Determine the (x, y) coordinate at the center of the cell enclosing the given text.  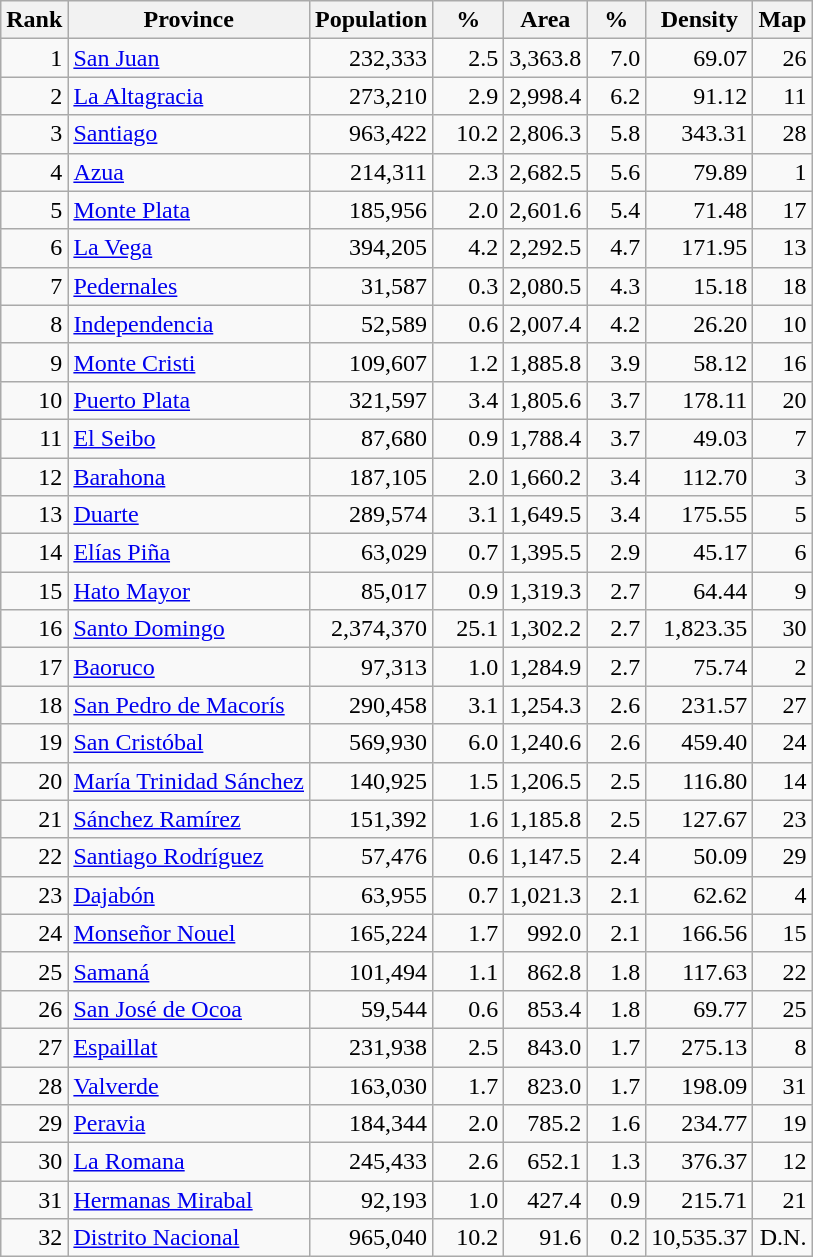
Puerto Plata (189, 400)
2,682.5 (546, 172)
184,344 (372, 1124)
Province (189, 20)
La Altagracia (189, 96)
2,080.5 (546, 286)
59,544 (372, 1009)
San Cristóbal (189, 743)
32 (34, 1238)
1.3 (616, 1162)
175.55 (700, 515)
109,607 (372, 362)
2,007.4 (546, 324)
1,823.35 (700, 629)
Azua (189, 172)
79.89 (700, 172)
232,333 (372, 58)
4.3 (616, 286)
823.0 (546, 1085)
1,284.9 (546, 667)
1,660.2 (546, 477)
62.62 (700, 895)
Area (546, 20)
2.3 (468, 172)
127.67 (700, 819)
116.80 (700, 781)
245,433 (372, 1162)
2,292.5 (546, 248)
Santiago (189, 134)
92,193 (372, 1200)
Map (782, 20)
185,956 (372, 210)
275.13 (700, 1047)
Monte Cristi (189, 362)
1,788.4 (546, 438)
María Trinidad Sánchez (189, 781)
214,311 (372, 172)
1,649.5 (546, 515)
853.4 (546, 1009)
Density (700, 20)
85,017 (372, 591)
0.2 (616, 1238)
1,395.5 (546, 553)
Dajabón (189, 895)
Samaná (189, 971)
394,205 (372, 248)
101,494 (372, 971)
5.6 (616, 172)
7.0 (616, 58)
97,313 (372, 667)
1,302.2 (546, 629)
Barahona (189, 477)
151,392 (372, 819)
58.12 (700, 362)
862.8 (546, 971)
3,363.8 (546, 58)
La Romana (189, 1162)
6.0 (468, 743)
Distrito Nacional (189, 1238)
6.2 (616, 96)
69.77 (700, 1009)
1,147.5 (546, 857)
San José de Ocoa (189, 1009)
117.63 (700, 971)
31,587 (372, 286)
198.09 (700, 1085)
5.4 (616, 210)
5.8 (616, 134)
231.57 (700, 705)
75.74 (700, 667)
171.95 (700, 248)
Monte Plata (189, 210)
15.18 (700, 286)
234.77 (700, 1124)
Hermanas Mirabal (189, 1200)
Rank (34, 20)
963,422 (372, 134)
273,210 (372, 96)
63,955 (372, 895)
2.4 (616, 857)
52,589 (372, 324)
71.48 (700, 210)
427.4 (546, 1200)
Population (372, 20)
Independencia (189, 324)
Monseñor Nouel (189, 933)
2,374,370 (372, 629)
1.2 (468, 362)
57,476 (372, 857)
64.44 (700, 591)
10,535.37 (700, 1238)
2,806.3 (546, 134)
1,885.8 (546, 362)
63,029 (372, 553)
166.56 (700, 933)
50.09 (700, 857)
2,601.6 (546, 210)
49.03 (700, 438)
0.3 (468, 286)
1,185.8 (546, 819)
231,938 (372, 1047)
187,105 (372, 477)
Pedernales (189, 286)
1,021.3 (546, 895)
376.37 (700, 1162)
843.0 (546, 1047)
Santiago Rodríguez (189, 857)
Espaillat (189, 1047)
91.12 (700, 96)
Baoruco (189, 667)
289,574 (372, 515)
San Juan (189, 58)
Elías Piña (189, 553)
San Pedro de Macorís (189, 705)
965,040 (372, 1238)
1,206.5 (546, 781)
1,240.6 (546, 743)
D.N. (782, 1238)
652.1 (546, 1162)
321,597 (372, 400)
Santo Domingo (189, 629)
178.11 (700, 400)
2,998.4 (546, 96)
140,925 (372, 781)
785.2 (546, 1124)
La Vega (189, 248)
1,254.3 (546, 705)
1,805.6 (546, 400)
3.9 (616, 362)
215.71 (700, 1200)
Hato Mayor (189, 591)
45.17 (700, 553)
El Seibo (189, 438)
Valverde (189, 1085)
165,224 (372, 933)
1,319.3 (546, 591)
1.1 (468, 971)
25.1 (468, 629)
459.40 (700, 743)
91.6 (546, 1238)
1.5 (468, 781)
Duarte (189, 515)
4.7 (616, 248)
163,030 (372, 1085)
87,680 (372, 438)
343.31 (700, 134)
569,930 (372, 743)
112.70 (700, 477)
26.20 (700, 324)
290,458 (372, 705)
69.07 (700, 58)
Peravia (189, 1124)
Sánchez Ramírez (189, 819)
992.0 (546, 933)
